Scan for the cell matching the given text and deliver its (X, Y) coordinate at center. 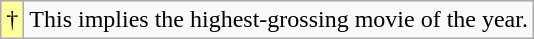
This implies the highest-grossing movie of the year. (279, 20)
† (12, 20)
